Pinpoint the cell where the given text exists, returning its (X, Y) midpoint coordinate. 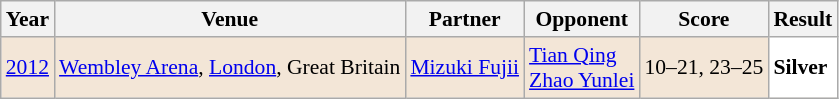
Opponent (582, 19)
Mizuki Fujii (464, 68)
Wembley Arena, London, Great Britain (230, 68)
Partner (464, 19)
Year (28, 19)
Silver (802, 68)
Tian Qing Zhao Yunlei (582, 68)
2012 (28, 68)
Venue (230, 19)
10–21, 23–25 (704, 68)
Result (802, 19)
Score (704, 19)
